Search for the cell housing the specified text and yield its (x, y) center coordinate. 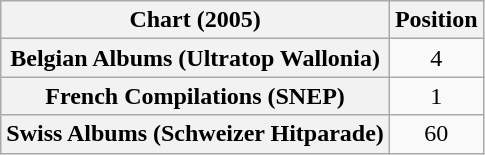
Belgian Albums (Ultratop Wallonia) (196, 58)
Swiss Albums (Schweizer Hitparade) (196, 134)
4 (436, 58)
Position (436, 20)
1 (436, 96)
French Compilations (SNEP) (196, 96)
Chart (2005) (196, 20)
60 (436, 134)
